Determine the (X, Y) coordinate at the center of the cell enclosing the given text.  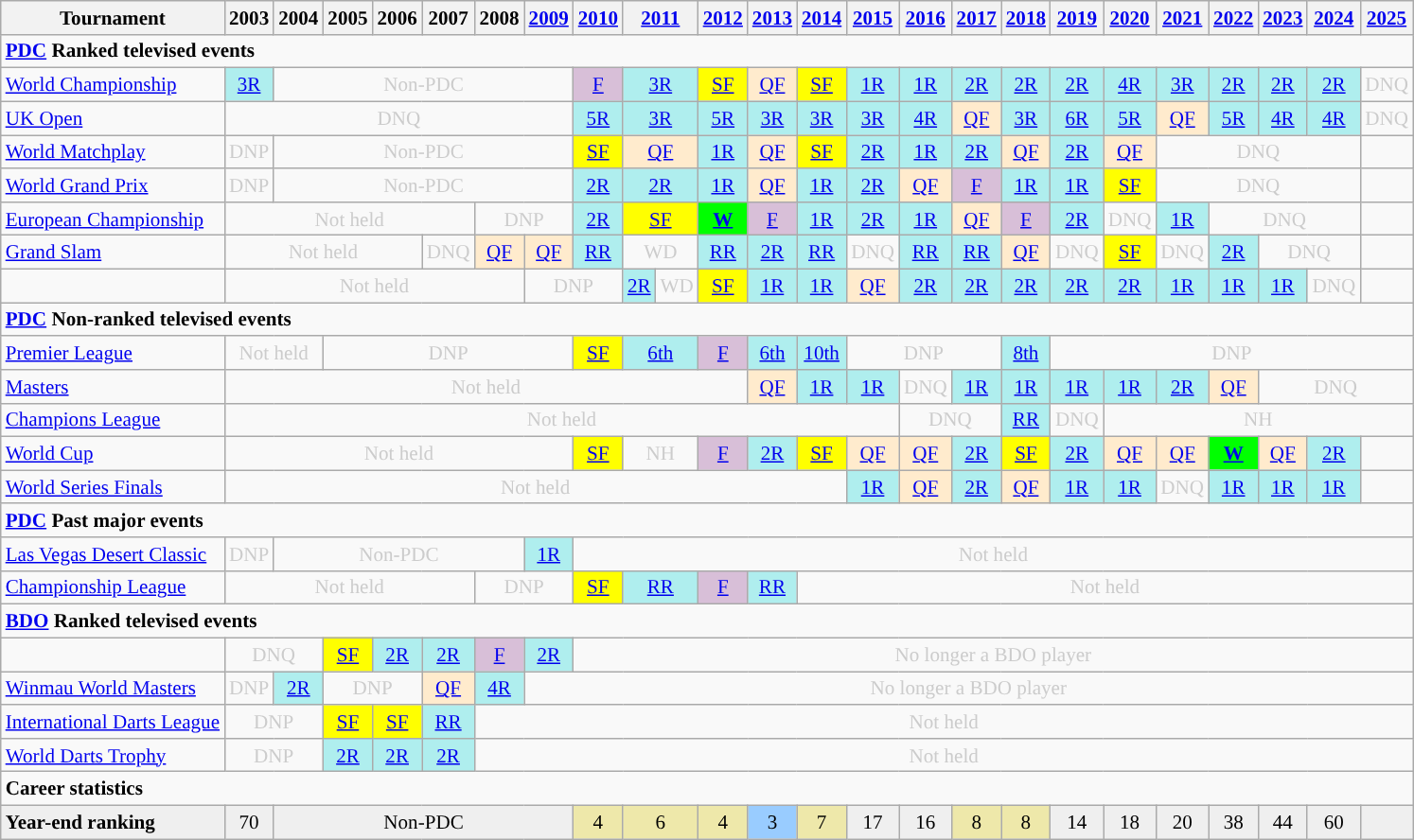
2008 (499, 17)
PDC Ranked televised events (707, 51)
60 (1334, 821)
Winmau World Masters (113, 689)
2004 (298, 17)
2011 (661, 17)
2012 (723, 17)
18 (1130, 821)
Masters (113, 386)
3 (772, 821)
2005 (347, 17)
World Championship (113, 85)
2003 (249, 17)
7 (822, 821)
European Championship (113, 218)
2009 (549, 17)
PDC Past major events (707, 520)
2019 (1077, 17)
2007 (449, 17)
2016 (926, 17)
Grand Slam (113, 252)
2010 (598, 17)
2020 (1130, 17)
Championship League (113, 586)
World Grand Prix (113, 185)
20 (1182, 821)
2014 (822, 17)
2015 (873, 17)
10th (822, 352)
World Series Finals (113, 486)
Tournament (113, 17)
Year-end ranking (113, 821)
14 (1077, 821)
Career statistics (707, 789)
2025 (1387, 17)
2021 (1182, 17)
2024 (1334, 17)
Las Vegas Desert Classic (113, 554)
International Darts League (113, 721)
PDC Non-ranked televised events (707, 320)
2023 (1282, 17)
BDO Ranked televised events (707, 621)
2013 (772, 17)
16 (926, 821)
World Cup (113, 454)
38 (1233, 821)
44 (1282, 821)
World Darts Trophy (113, 755)
17 (873, 821)
2017 (977, 17)
8th (1026, 352)
2022 (1233, 17)
6R (1077, 117)
70 (249, 821)
Premier League (113, 352)
World Matchplay (113, 151)
2018 (1026, 17)
2006 (398, 17)
UK Open (113, 117)
Champions League (113, 420)
6 (661, 821)
